Capture the cell that displays the provided text and extract its [X, Y] central coordinate. 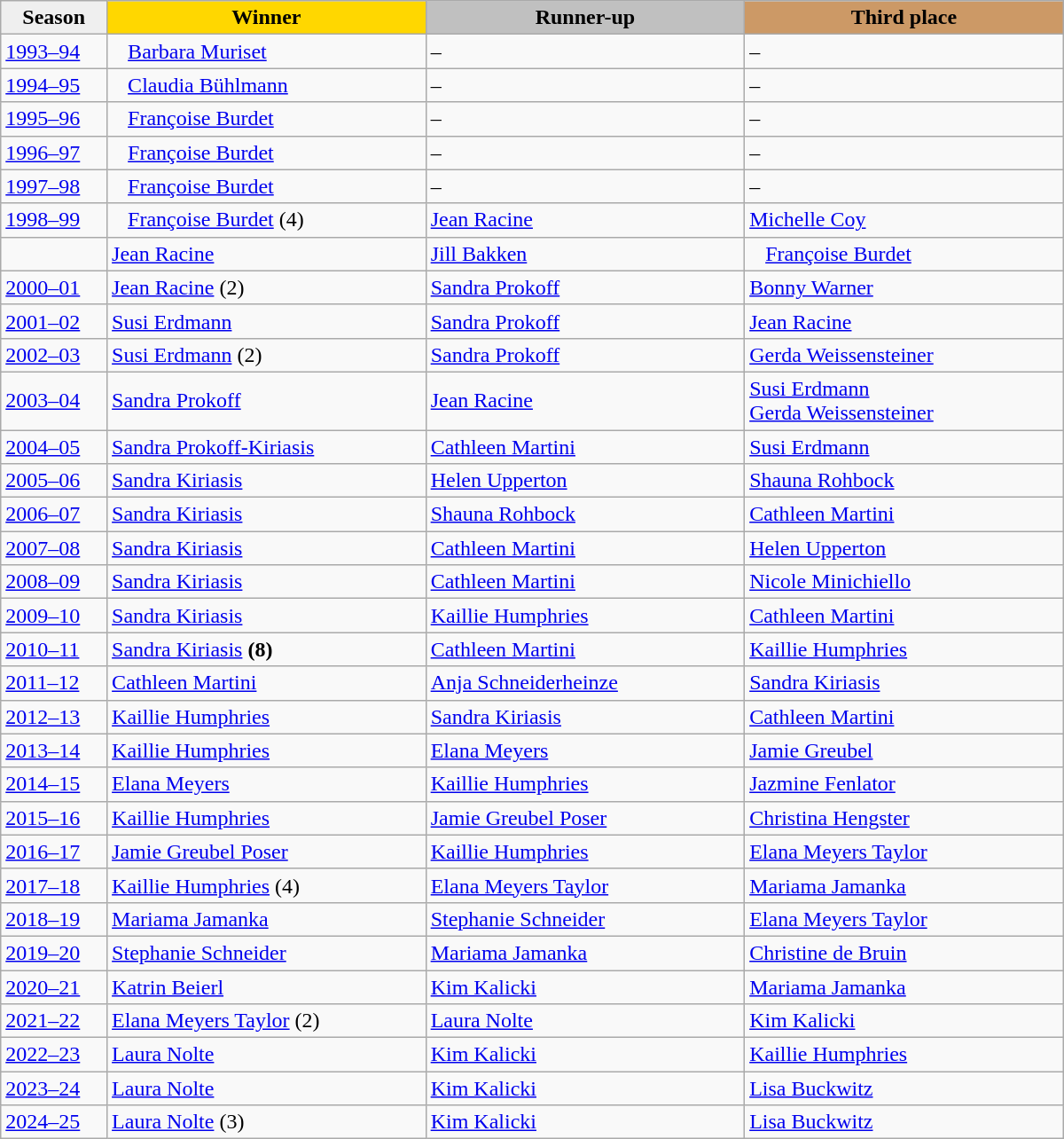
2000–01 [54, 287]
2011–12 [54, 683]
Laura Nolte (3) [267, 1122]
Runner-up [585, 18]
2009–10 [54, 616]
2019–20 [54, 953]
Jill Bakken [585, 254]
Bonny Warner [904, 287]
Kaillie Humphries (4) [267, 885]
Winner [267, 18]
2005–06 [54, 481]
Anja Schneiderheinze [585, 683]
Jean Racine (2) [267, 287]
2014–15 [54, 784]
1995–96 [54, 119]
2013–14 [54, 750]
Michelle Coy [904, 220]
Katrin Beierl [267, 987]
2001–02 [54, 321]
Sandra Kiriasis (8) [267, 649]
1993–94 [54, 51]
2018–19 [54, 919]
Jamie Greubel [904, 750]
Christina Hengster [904, 818]
1994–95 [54, 85]
Gerda Weissensteiner [904, 355]
2021–22 [54, 1021]
Barbara Muriset [267, 51]
Susi Erdmann Gerda Weissensteiner [904, 401]
Jazmine Fenlator [904, 784]
Nicole Minichiello [904, 582]
2022–23 [54, 1055]
2008–09 [54, 582]
2015–16 [54, 818]
Christine de Bruin [904, 953]
2024–25 [54, 1122]
1996–97 [54, 153]
1998–99 [54, 220]
2020–21 [54, 987]
Elana Meyers Taylor (2) [267, 1021]
Susi Erdmann (2) [267, 355]
2004–05 [54, 446]
Season [54, 18]
Sandra Prokoff-Kiriasis [267, 446]
2002–03 [54, 355]
2012–13 [54, 717]
2010–11 [54, 649]
1997–98 [54, 186]
2007–08 [54, 548]
2006–07 [54, 515]
Third place [904, 18]
Françoise Burdet (4) [267, 220]
Claudia Bühlmann [267, 85]
2016–17 [54, 852]
2003–04 [54, 401]
2017–18 [54, 885]
2023–24 [54, 1088]
